Capture the cell that displays the provided text and extract its [x, y] central coordinate. 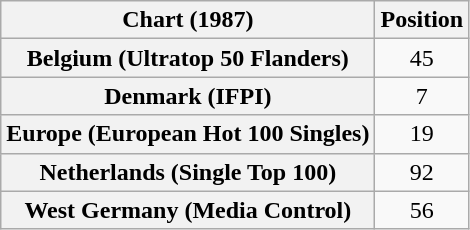
Chart (1987) [188, 20]
92 [422, 172]
Denmark (IFPI) [188, 96]
West Germany (Media Control) [188, 210]
Position [422, 20]
7 [422, 96]
Netherlands (Single Top 100) [188, 172]
Belgium (Ultratop 50 Flanders) [188, 58]
56 [422, 210]
Europe (European Hot 100 Singles) [188, 134]
19 [422, 134]
45 [422, 58]
